Determine the [X, Y] coordinate at the center of the cell enclosing the given text.  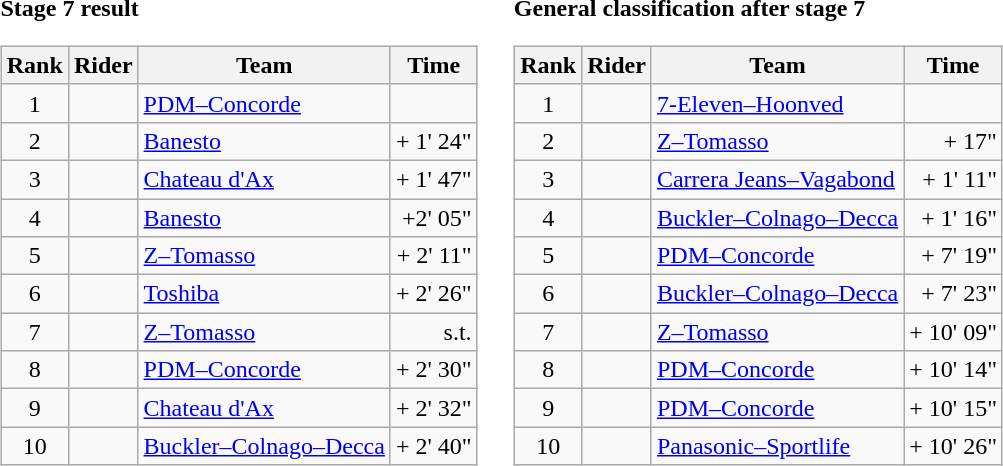
+ 7' 19" [954, 256]
+ 2' 26" [434, 294]
+ 10' 09" [954, 332]
+ 1' 24" [434, 141]
+2' 05" [434, 217]
+ 7' 23" [954, 294]
+ 17" [954, 141]
+ 10' 14" [954, 370]
+ 10' 15" [954, 408]
+ 2' 30" [434, 370]
Panasonic–Sportlife [777, 446]
+ 1' 11" [954, 179]
s.t. [434, 332]
+ 1' 16" [954, 217]
+ 2' 32" [434, 408]
Carrera Jeans–Vagabond [777, 179]
+ 10' 26" [954, 446]
7-Eleven–Hoonved [777, 103]
+ 2' 11" [434, 256]
Toshiba [264, 294]
+ 2' 40" [434, 446]
+ 1' 47" [434, 179]
